Return the [x, y] coordinate for the center point of the cell that contains the specified text.  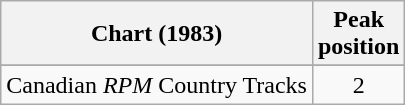
2 [358, 85]
Peakposition [358, 34]
Chart (1983) [157, 34]
Canadian RPM Country Tracks [157, 85]
